From the cell containing the given text, extract its center point as [x, y] coordinate. 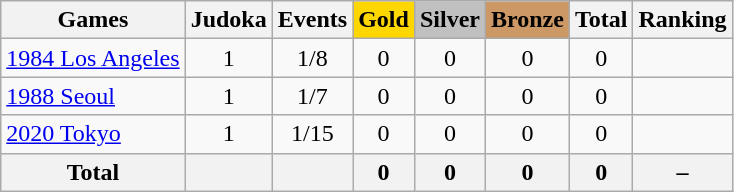
1/7 [312, 96]
Games [93, 20]
1984 Los Angeles [93, 58]
Bronze [527, 20]
Ranking [682, 20]
1988 Seoul [93, 96]
1/8 [312, 58]
Judoka [228, 20]
Silver [450, 20]
– [682, 172]
1/15 [312, 134]
2020 Tokyo [93, 134]
Events [312, 20]
Gold [384, 20]
